Search for the cell housing the specified text and yield its [x, y] center coordinate. 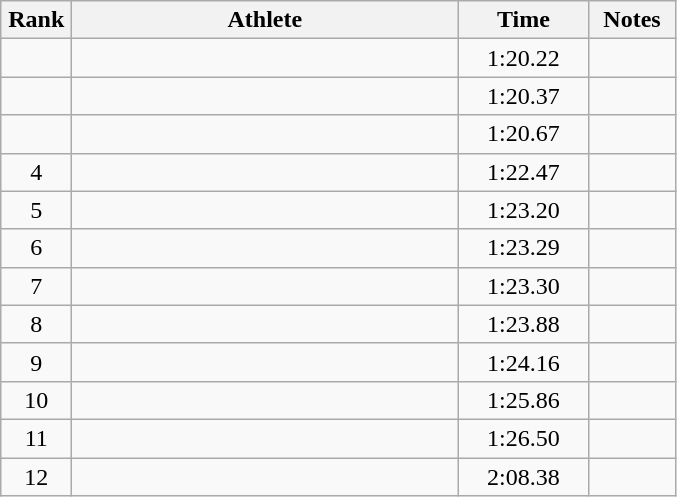
2:08.38 [524, 477]
1:23.30 [524, 286]
1:24.16 [524, 362]
1:20.37 [524, 96]
1:25.86 [524, 400]
1:20.67 [524, 134]
1:23.88 [524, 324]
11 [36, 438]
Notes [632, 20]
Time [524, 20]
4 [36, 172]
Rank [36, 20]
5 [36, 210]
7 [36, 286]
1:20.22 [524, 58]
1:22.47 [524, 172]
8 [36, 324]
1:26.50 [524, 438]
9 [36, 362]
1:23.20 [524, 210]
6 [36, 248]
1:23.29 [524, 248]
Athlete [265, 20]
12 [36, 477]
10 [36, 400]
